From the cell containing the given text, extract its center point as [X, Y] coordinate. 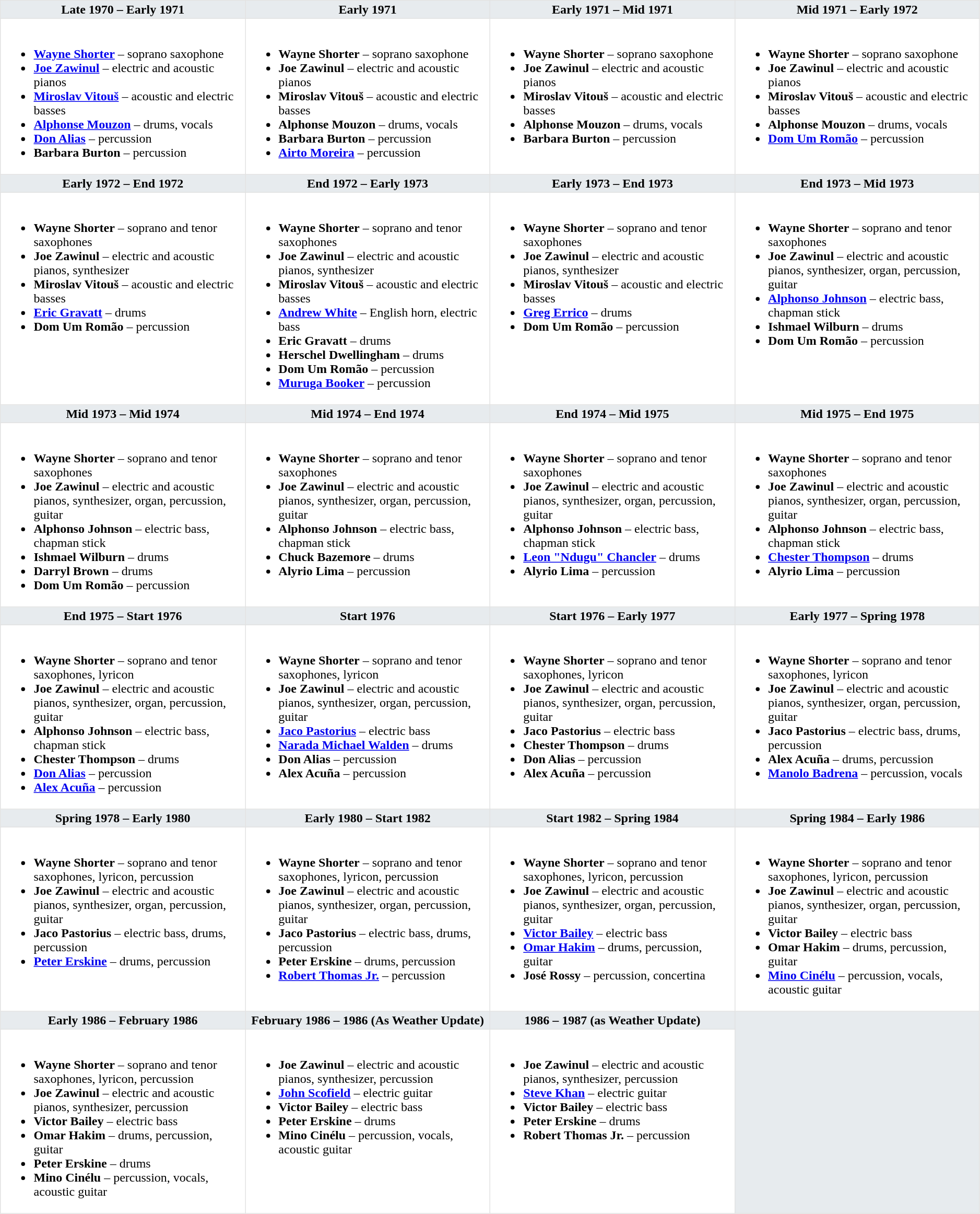
Early 1972 – End 1972 [123, 183]
Spring 1984 – Early 1986 [857, 818]
End 1975 – Start 1976 [123, 616]
Early 1986 – February 1986 [123, 1020]
1986 – 1987 (as Weather Update) [612, 1020]
Late 1970 – Early 1971 [123, 9]
End 1972 – Early 1973 [368, 183]
Mid 1974 – End 1974 [368, 414]
Early 1977 – Spring 1978 [857, 616]
Start 1982 – Spring 1984 [612, 818]
Start 1976 – Early 1977 [612, 616]
February 1986 – 1986 (As Weather Update) [368, 1020]
Spring 1978 – Early 1980 [123, 818]
End 1974 – Mid 1975 [612, 414]
Mid 1971 – Early 1972 [857, 9]
Mid 1975 – End 1975 [857, 414]
Early 1980 – Start 1982 [368, 818]
Start 1976 [368, 616]
Mid 1973 – Mid 1974 [123, 414]
Early 1973 – End 1973 [612, 183]
End 1973 – Mid 1973 [857, 183]
Early 1971 [368, 9]
Early 1971 – Mid 1971 [612, 9]
